Find where the given text appears and provide that cell's center as (x, y) coordinate. 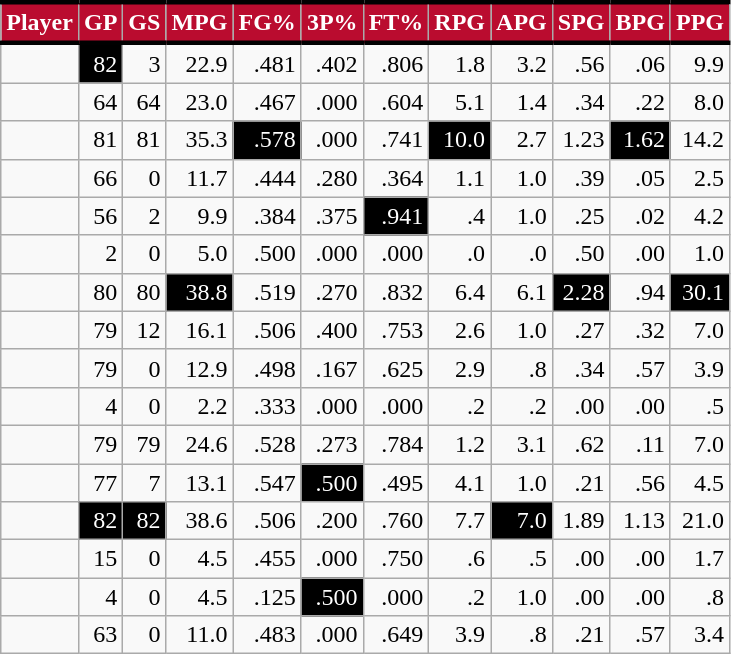
63 (100, 635)
.649 (396, 635)
.760 (396, 521)
2.9 (460, 368)
3P% (332, 22)
3.4 (700, 635)
.167 (332, 368)
.481 (267, 63)
.400 (332, 330)
2.2 (200, 406)
.125 (267, 597)
1.8 (460, 63)
.375 (332, 216)
7.7 (460, 521)
5.1 (460, 102)
.27 (581, 330)
1.23 (581, 140)
.741 (396, 140)
.270 (332, 292)
.384 (267, 216)
1.89 (581, 521)
Player (40, 22)
22.9 (200, 63)
21.0 (700, 521)
4.1 (460, 483)
.578 (267, 140)
.753 (396, 330)
.22 (640, 102)
PPG (700, 22)
23.0 (200, 102)
RPG (460, 22)
1.13 (640, 521)
.05 (640, 178)
.280 (332, 178)
10.0 (460, 140)
56 (100, 216)
.941 (396, 216)
.750 (396, 559)
12.9 (200, 368)
.39 (581, 178)
.625 (396, 368)
MPG (200, 22)
2.28 (581, 292)
.483 (267, 635)
.455 (267, 559)
1.62 (640, 140)
66 (100, 178)
1.1 (460, 178)
.495 (396, 483)
2.7 (522, 140)
8.0 (700, 102)
BPG (640, 22)
.6 (460, 559)
APG (522, 22)
1.7 (700, 559)
3.1 (522, 444)
.364 (396, 178)
.333 (267, 406)
GS (144, 22)
16.1 (200, 330)
6.1 (522, 292)
.806 (396, 63)
4.2 (700, 216)
.519 (267, 292)
.832 (396, 292)
6.4 (460, 292)
2.5 (700, 178)
GP (100, 22)
.547 (267, 483)
15 (100, 559)
FT% (396, 22)
77 (100, 483)
7 (144, 483)
35.3 (200, 140)
SPG (581, 22)
5.0 (200, 254)
24.6 (200, 444)
3 (144, 63)
.604 (396, 102)
1.2 (460, 444)
.200 (332, 521)
30.1 (700, 292)
.62 (581, 444)
2.6 (460, 330)
.02 (640, 216)
38.6 (200, 521)
3.2 (522, 63)
.50 (581, 254)
.4 (460, 216)
.467 (267, 102)
1.4 (522, 102)
.06 (640, 63)
12 (144, 330)
13.1 (200, 483)
.273 (332, 444)
11.7 (200, 178)
.94 (640, 292)
.444 (267, 178)
38.8 (200, 292)
.402 (332, 63)
.498 (267, 368)
.784 (396, 444)
.11 (640, 444)
14.2 (700, 140)
.32 (640, 330)
FG% (267, 22)
.528 (267, 444)
11.0 (200, 635)
.25 (581, 216)
